Search for the cell housing the specified text and yield its [x, y] center coordinate. 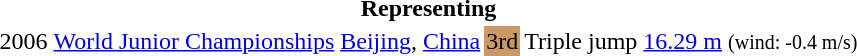
3rd [502, 41]
World Junior Championships [194, 41]
Triple jump [581, 41]
Beijing, China [410, 41]
